From the cell containing the given text, extract its center point as [x, y] coordinate. 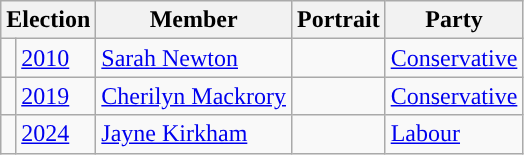
2024 [56, 134]
Sarah Newton [194, 58]
Labour [454, 134]
2010 [56, 58]
Election [48, 20]
Party [454, 20]
Jayne Kirkham [194, 134]
Portrait [338, 20]
2019 [56, 96]
Cherilyn Mackrory [194, 96]
Member [194, 20]
